Search for the cell housing the specified text and yield its (x, y) center coordinate. 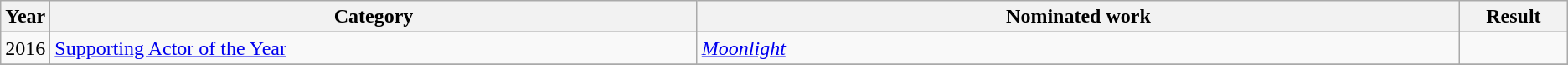
Result (1514, 17)
Nominated work (1078, 17)
2016 (25, 48)
Moonlight (1078, 48)
Supporting Actor of the Year (374, 48)
Category (374, 17)
Year (25, 17)
